Return the [X, Y] coordinate for the center point of the cell that contains the specified text.  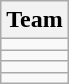
Team [35, 20]
